Output the (x, y) coordinate of the center of the cell containing the given text.  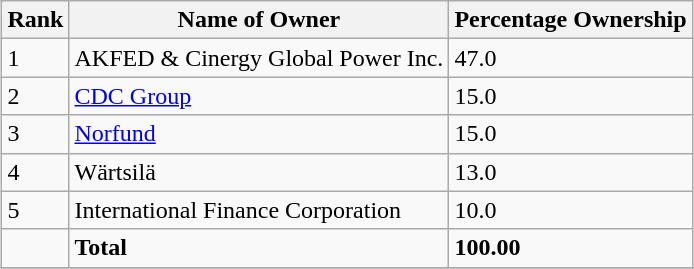
47.0 (570, 58)
Name of Owner (259, 20)
Rank (36, 20)
10.0 (570, 210)
International Finance Corporation (259, 210)
Total (259, 248)
100.00 (570, 248)
CDC Group (259, 96)
Percentage Ownership (570, 20)
2 (36, 96)
1 (36, 58)
5 (36, 210)
AKFED & Cinergy Global Power Inc. (259, 58)
Norfund (259, 134)
4 (36, 172)
Wärtsilä (259, 172)
3 (36, 134)
13.0 (570, 172)
